Identify which cell holds the provided text, then report its [X, Y] central coordinate. 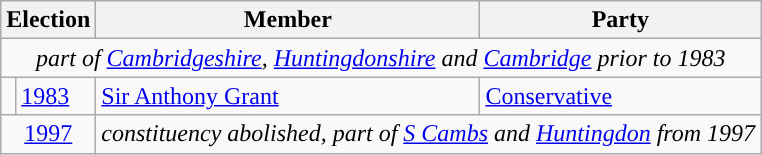
part of Cambridgeshire, Huntingdonshire and Cambridge prior to 1983 [381, 58]
Party [620, 20]
Member [288, 20]
1997 [48, 134]
1983 [56, 96]
constituency abolished, part of S Cambs and Huntingdon from 1997 [428, 134]
Conservative [620, 96]
Election [48, 20]
Sir Anthony Grant [288, 96]
